Provide the [X, Y] coordinate of the cell's center where the given text is located.  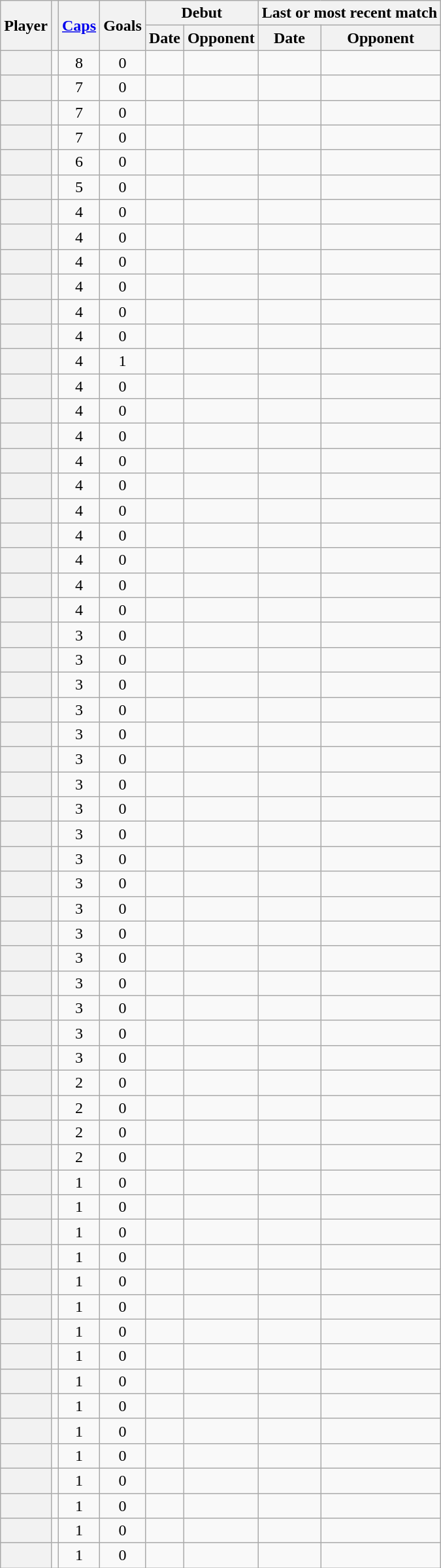
8 [80, 63]
5 [80, 187]
Player [26, 25]
Goals [123, 25]
Caps [80, 25]
Debut [201, 13]
6 [80, 162]
Last or most recent match [349, 13]
